Detect which cell encompasses the target text, then output its (x, y) center coordinate. 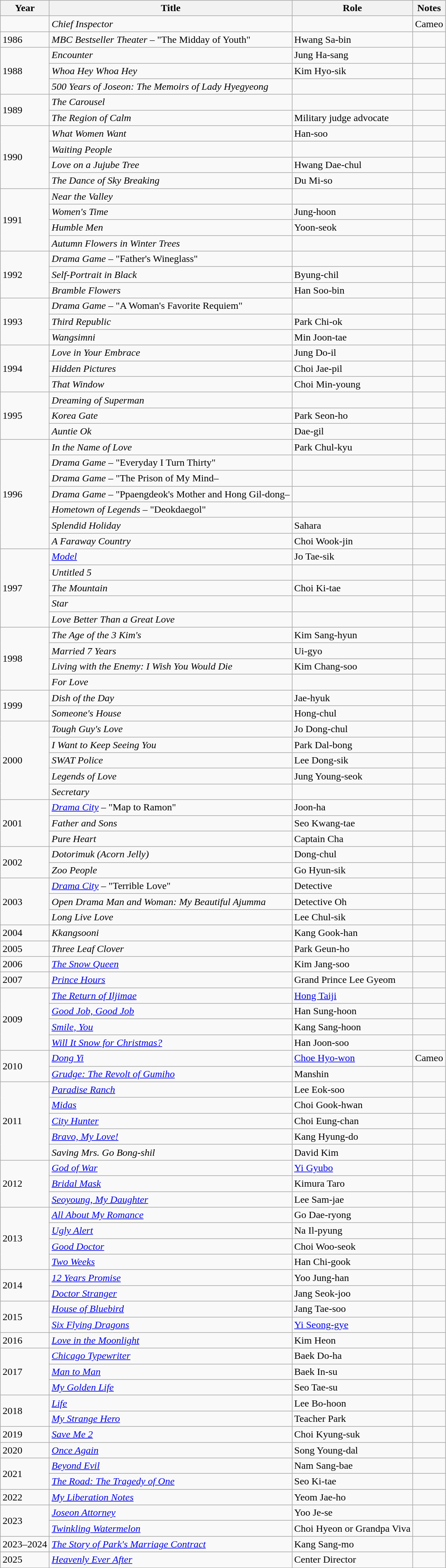
Kim Sang-hyun (352, 635)
Go Hyun-sik (352, 870)
The Story of Park's Marriage Contract (171, 1544)
Ui-gyo (352, 651)
Saving Mrs. Go Bong-shil (171, 1152)
Midas (171, 1105)
Living with the Enemy: I Wish You Would Die (171, 666)
Choi Kyung-suk (352, 1434)
Lee Chul-sik (352, 917)
Kang Sang-hoon (352, 1027)
Prince Hours (171, 980)
Three Leaf Clover (171, 948)
Title (171, 8)
1990 (25, 157)
Sahara (352, 525)
Park Seon-ho (352, 415)
Third Republic (171, 322)
Military judge advocate (352, 118)
Open Drama Man and Woman: My Beautiful Ajumma (171, 901)
My Liberation Notes (171, 1497)
Legends of Love (171, 776)
Pure Heart (171, 839)
Beyond Evil (171, 1466)
Married 7 Years (171, 651)
Chief Inspector (171, 24)
Lee Bo-hoon (352, 1403)
Near the Valley (171, 196)
Hong Taiji (352, 996)
Hwang Dae-chul (352, 165)
Jo Dong-chul (352, 729)
Chicago Typewriter (171, 1356)
Teacher Park (352, 1419)
The Dance of Sky Breaking (171, 180)
Kang Gook-han (352, 933)
The Age of the 3 Kim's (171, 635)
Love on a Jujube Tree (171, 165)
Yoo Jung-han (352, 1278)
Choi Gook-hwan (352, 1105)
Na Il-pyung (352, 1231)
Jung Young-seok (352, 776)
1998 (25, 658)
Jung Ha-sang (352, 55)
Will It Snow for Christmas? (171, 1043)
Jae-hyuk (352, 698)
Choi Ki-tae (352, 588)
Seo Tae-su (352, 1387)
2000 (25, 761)
Lee Dong-sik (352, 761)
Center Director (352, 1560)
Choi Jae-pil (352, 369)
Bramble Flowers (171, 290)
The Return of Iljimae (171, 996)
Yoo Je-se (352, 1513)
Song Young-dal (352, 1450)
2013 (25, 1239)
Lee Eok-soo (352, 1090)
Park Dal-bong (352, 745)
House of Bluebird (171, 1309)
Save Me 2 (171, 1434)
1988 (25, 71)
That Window (171, 384)
Kimura Taro (352, 1183)
Dong Yi (171, 1058)
2019 (25, 1434)
Seoyoung, My Daughter (171, 1199)
Drama Game – "Ppaengdeok's Mother and Hong Gil-dong– (171, 494)
Choi Woo-seok (352, 1246)
2022 (25, 1497)
Go Dae-ryong (352, 1215)
1991 (25, 220)
Love in the Moonlight (171, 1340)
2023–2024 (25, 1544)
Love in Your Embrace (171, 353)
Waiting People (171, 149)
Twinkling Watermelon (171, 1528)
Six Flying Dragons (171, 1325)
Manshin (352, 1074)
1999 (25, 706)
Model (171, 557)
Jung Do-il (352, 353)
Han Joon-soo (352, 1043)
2003 (25, 901)
1996 (25, 494)
1989 (25, 110)
All About My Romance (171, 1215)
God of War (171, 1168)
My Golden Life (171, 1387)
Hometown of Legends – "Deokdaegol" (171, 510)
Choi Wook-jin (352, 541)
Humble Men (171, 228)
2014 (25, 1286)
Someone's House (171, 714)
Kang Hyung-do (352, 1136)
Kkangsooni (171, 933)
Choi Eung-chan (352, 1121)
Self-Portrait in Black (171, 275)
2009 (25, 1019)
1986 (25, 40)
2011 (25, 1121)
My Strange Hero (171, 1419)
Hidden Pictures (171, 369)
Han Soo-bin (352, 290)
The Region of Calm (171, 118)
Grudge: The Revolt of Gumiho (171, 1074)
500 Years of Joseon: The Memoirs of Lady Hyegyeong (171, 86)
Untitled 5 (171, 572)
Year (25, 8)
2017 (25, 1372)
1993 (25, 322)
Splendid Holiday (171, 525)
Paradise Ranch (171, 1090)
Dreaming of Superman (171, 400)
2018 (25, 1411)
2023 (25, 1521)
Baek Do-ha (352, 1356)
Ugly Alert (171, 1231)
Hong-chul (352, 714)
2021 (25, 1474)
Drama City – "Terrible Love" (171, 886)
SWAT Police (171, 761)
Seo Kwang-tae (352, 823)
Choi Hyeon or Grandpa Viva (352, 1528)
What Women Want (171, 133)
Detective (352, 886)
Captain Cha (352, 839)
2007 (25, 980)
Han-soo (352, 133)
Heavenly Ever After (171, 1560)
Auntie Ok (171, 431)
Kim Hyo-sik (352, 71)
Dish of the Day (171, 698)
I Want to Keep Seeing You (171, 745)
Life (171, 1403)
Joseon Attorney (171, 1513)
The Mountain (171, 588)
A Faraway Country (171, 541)
Yi Gyubo (352, 1168)
Father and Sons (171, 823)
Jang Tae-soo (352, 1309)
Star (171, 604)
2020 (25, 1450)
The Road: The Tragedy of One (171, 1482)
Zoo People (171, 870)
Choe Hyo-won (352, 1058)
Once Again (171, 1450)
1995 (25, 415)
Whoa Hey Whoa Hey (171, 71)
Yoon-seok (352, 228)
Korea Gate (171, 415)
Min Joon-tae (352, 337)
1997 (25, 588)
2010 (25, 1066)
Jo Tae-sik (352, 557)
Nam Sang-bae (352, 1466)
Choi Min-young (352, 384)
2012 (25, 1183)
Du Mi-so (352, 180)
Hwang Sa-bin (352, 40)
2002 (25, 862)
Han Sung-hoon (352, 1011)
12 Years Promise (171, 1278)
Park Chi-ok (352, 322)
Han Chi-gook (352, 1262)
Park Chul-kyu (352, 447)
Byung-chil (352, 275)
Seo Ki-tae (352, 1482)
Encounter (171, 55)
2015 (25, 1317)
Jang Seok-joo (352, 1293)
Baek In-su (352, 1372)
Detective Oh (352, 901)
Kim Chang-soo (352, 666)
Kim Heon (352, 1340)
For Love (171, 682)
1992 (25, 275)
Park Geun-ho (352, 948)
Yi Seong-gye (352, 1325)
Lee Sam-jae (352, 1199)
Dotorimuk (Acorn Jelly) (171, 854)
Drama Game – "A Woman's Favorite Requiem" (171, 306)
2006 (25, 964)
Role (352, 8)
Bridal Mask (171, 1183)
Dong-chul (352, 854)
1994 (25, 369)
Love Better Than a Great Love (171, 619)
Drama Game – "The Prison of My Mind– (171, 478)
Women's Time (171, 212)
Tough Guy's Love (171, 729)
Yeom Jae-ho (352, 1497)
David Kim (352, 1152)
Jung-hoon (352, 212)
Drama City – "Map to Ramon" (171, 807)
2001 (25, 823)
Two Weeks (171, 1262)
Long Live Love (171, 917)
Good Job, Good Job (171, 1011)
Joon-ha (352, 807)
Good Doctor (171, 1246)
Autumn Flowers in Winter Trees (171, 243)
MBC Bestseller Theater – "The Midday of Youth" (171, 40)
In the Name of Love (171, 447)
City Hunter (171, 1121)
2004 (25, 933)
The Snow Queen (171, 964)
Smile, You (171, 1027)
Kim Jang-soo (352, 964)
Notes (429, 8)
Bravo, My Love! (171, 1136)
2025 (25, 1560)
Wangsimni (171, 337)
Secretary (171, 792)
Grand Prince Lee Gyeom (352, 980)
The Carousel (171, 102)
2016 (25, 1340)
Kang Sang-mo (352, 1544)
Doctor Stranger (171, 1293)
Man to Man (171, 1372)
2005 (25, 948)
Drama Game – "Everyday I Turn Thirty" (171, 463)
Dae-gil (352, 431)
Drama Game – "Father's Wineglass" (171, 259)
